Provide the (X, Y) coordinate of the cell's center where the given text is located.  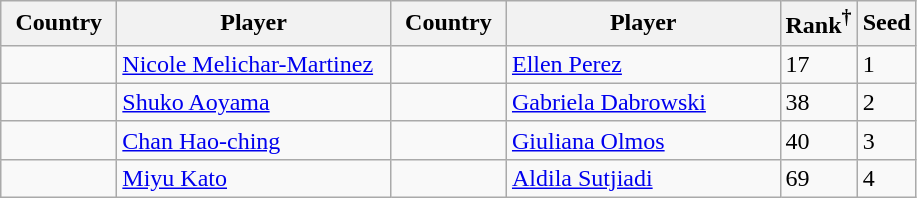
Ellen Perez (643, 64)
3 (886, 140)
Gabriela Dabrowski (643, 102)
Seed (886, 24)
Miyu Kato (254, 178)
Shuko Aoyama (254, 102)
40 (818, 140)
Aldila Sutjiadi (643, 178)
2 (886, 102)
Giuliana Olmos (643, 140)
Chan Hao-ching (254, 140)
38 (818, 102)
Nicole Melichar-Martinez (254, 64)
4 (886, 178)
69 (818, 178)
17 (818, 64)
1 (886, 64)
Rank† (818, 24)
